Search for the cell housing the specified text and yield its [X, Y] center coordinate. 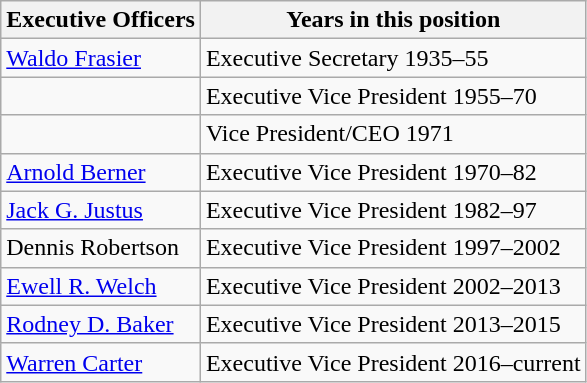
Ewell R. Welch [101, 286]
Dennis Robertson [101, 248]
Executive Vice President 1955–70 [393, 96]
Executive Vice President 2013–2015 [393, 324]
Vice President/CEO 1971 [393, 134]
Executive Vice President 1970–82 [393, 172]
Waldo Frasier [101, 58]
Warren Carter [101, 362]
Arnold Berner [101, 172]
Years in this position [393, 20]
Jack G. Justus [101, 210]
Executive Vice President 1997–2002 [393, 248]
Executive Vice President 2016–current [393, 362]
Executive Secretary 1935–55 [393, 58]
Executive Vice President 1982–97 [393, 210]
Executive Vice President 2002–2013 [393, 286]
Executive Officers [101, 20]
Rodney D. Baker [101, 324]
